Pinpoint the cell where the given text exists, returning its (X, Y) midpoint coordinate. 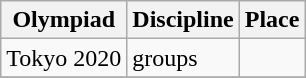
groups (183, 58)
Discipline (183, 20)
Tokyo 2020 (64, 58)
Place (272, 20)
Olympiad (64, 20)
